Capture the cell that displays the provided text and extract its [x, y] central coordinate. 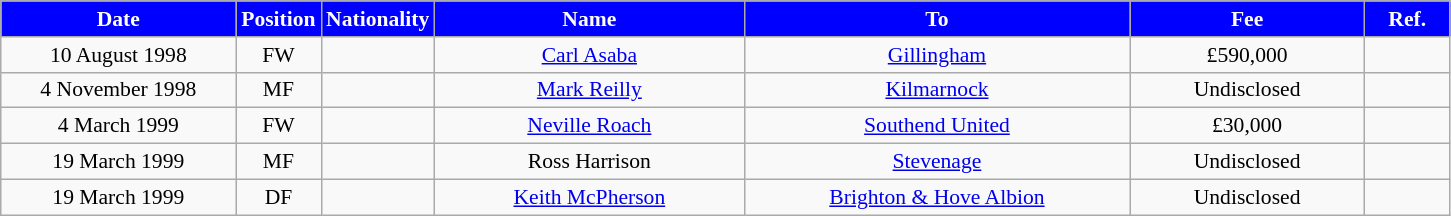
Ref. [1408, 19]
Neville Roach [589, 126]
£590,000 [1248, 55]
To [936, 19]
Kilmarnock [936, 90]
£30,000 [1248, 126]
Position [278, 19]
10 August 1998 [118, 55]
Nationality [378, 19]
Name [589, 19]
Carl Asaba [589, 55]
4 November 1998 [118, 90]
Southend United [936, 126]
DF [278, 197]
Ross Harrison [589, 162]
Gillingham [936, 55]
Brighton & Hove Albion [936, 197]
Fee [1248, 19]
Stevenage [936, 162]
4 March 1999 [118, 126]
Mark Reilly [589, 90]
Date [118, 19]
Keith McPherson [589, 197]
